Find where the given text appears and provide that cell's center as [X, Y] coordinate. 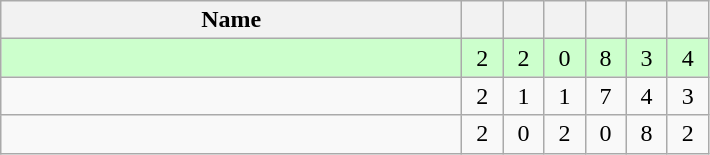
Name [232, 20]
7 [606, 96]
